Find where the given text appears and provide that cell's center as (x, y) coordinate. 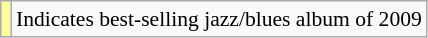
Indicates best-selling jazz/blues album of 2009 (219, 19)
